Find where the given text appears and provide that cell's center as (x, y) coordinate. 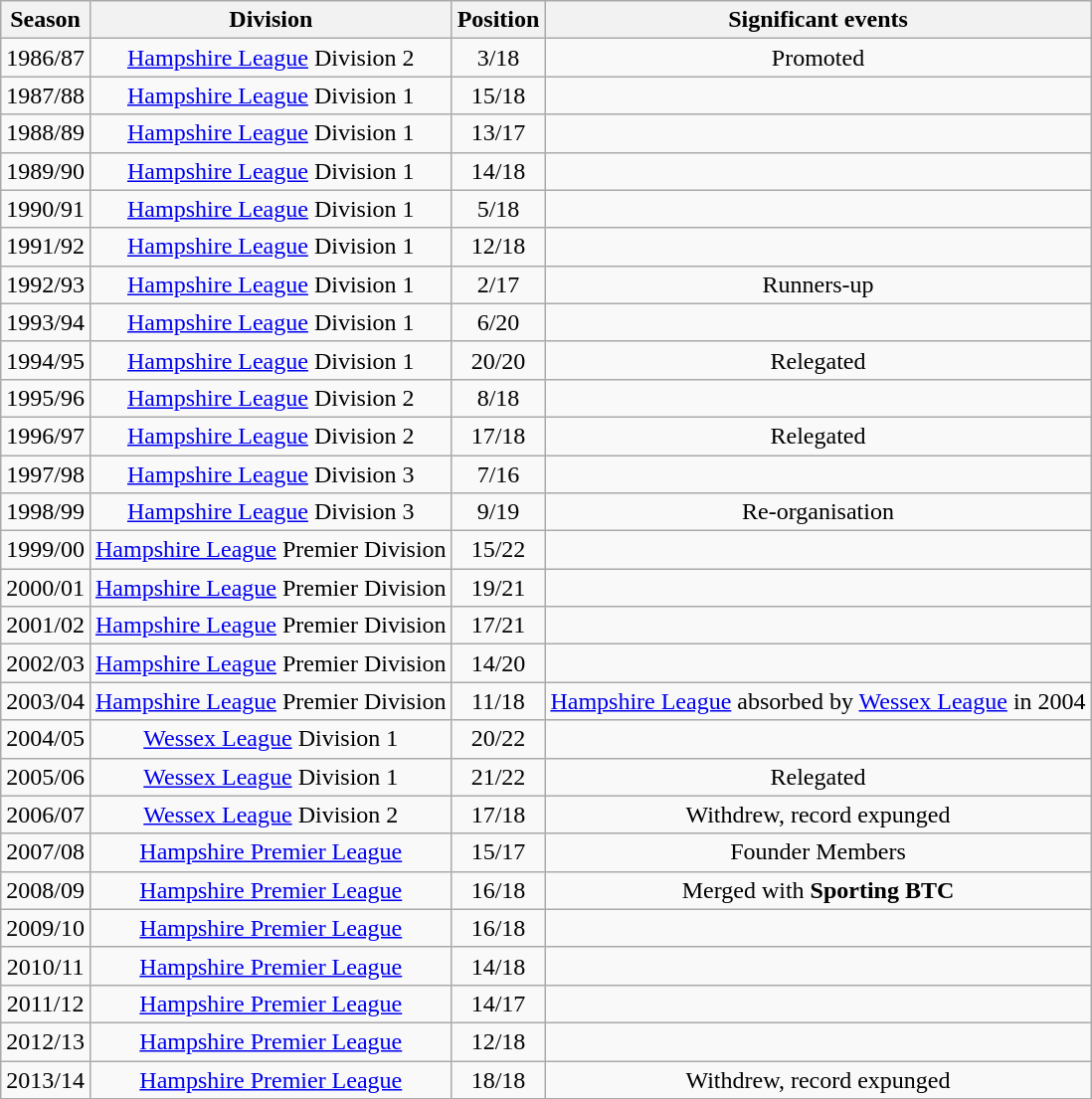
1999/00 (46, 550)
18/18 (498, 1079)
1988/89 (46, 133)
Wessex League Division 2 (271, 815)
2000/01 (46, 588)
2007/08 (46, 852)
2010/11 (46, 966)
Position (498, 20)
Division (271, 20)
19/21 (498, 588)
Promoted (818, 58)
14/17 (498, 1004)
1997/98 (46, 474)
2002/03 (46, 663)
Hampshire League absorbed by Wessex League in 2004 (818, 701)
17/21 (498, 626)
Significant events (818, 20)
2008/09 (46, 890)
7/16 (498, 474)
1998/99 (46, 512)
2013/14 (46, 1079)
2012/13 (46, 1041)
6/20 (498, 322)
1987/88 (46, 95)
20/20 (498, 360)
2/17 (498, 284)
1995/96 (46, 398)
1990/91 (46, 209)
1996/97 (46, 436)
11/18 (498, 701)
2009/10 (46, 928)
20/22 (498, 739)
2006/07 (46, 815)
2003/04 (46, 701)
Re-organisation (818, 512)
Runners-up (818, 284)
15/17 (498, 852)
Founder Members (818, 852)
15/18 (498, 95)
21/22 (498, 777)
14/20 (498, 663)
Season (46, 20)
1986/87 (46, 58)
3/18 (498, 58)
1991/92 (46, 247)
8/18 (498, 398)
15/22 (498, 550)
Merged with Sporting BTC (818, 890)
1989/90 (46, 171)
2001/02 (46, 626)
1993/94 (46, 322)
13/17 (498, 133)
2004/05 (46, 739)
5/18 (498, 209)
1994/95 (46, 360)
2005/06 (46, 777)
1992/93 (46, 284)
9/19 (498, 512)
2011/12 (46, 1004)
